Output the [x, y] coordinate of the center of the cell containing the given text.  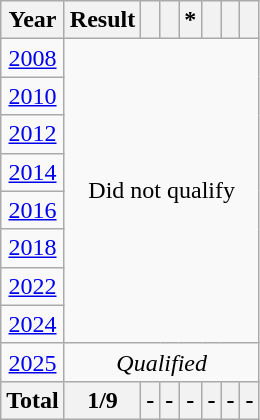
2008 [33, 58]
2025 [33, 362]
2022 [33, 286]
2016 [33, 210]
Year [33, 20]
1/9 [102, 400]
2014 [33, 172]
Did not qualify [162, 191]
2024 [33, 324]
* [190, 20]
2018 [33, 248]
2012 [33, 134]
Qualified [162, 362]
2010 [33, 96]
Total [33, 400]
Result [102, 20]
